Detect which cell encompasses the target text, then output its (x, y) center coordinate. 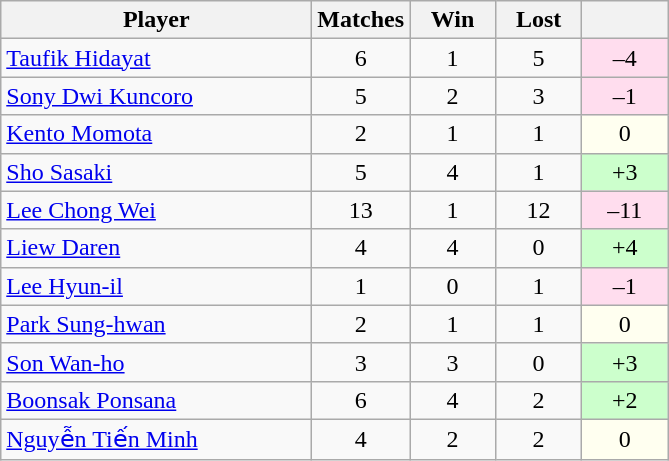
Park Sung-hwan (156, 324)
Lost (539, 20)
+4 (625, 248)
Boonsak Ponsana (156, 400)
+2 (625, 400)
Kento Momota (156, 134)
–4 (625, 58)
Lee Chong Wei (156, 210)
–11 (625, 210)
Son Wan-ho (156, 362)
Liew Daren (156, 248)
Nguyễn Tiến Minh (156, 439)
Player (156, 20)
Lee Hyun-il (156, 286)
Sony Dwi Kuncoro (156, 96)
13 (361, 210)
12 (539, 210)
Taufik Hidayat (156, 58)
Matches (361, 20)
Win (453, 20)
Sho Sasaki (156, 172)
